Return the (x, y) coordinate for the center point of the cell that contains the specified text.  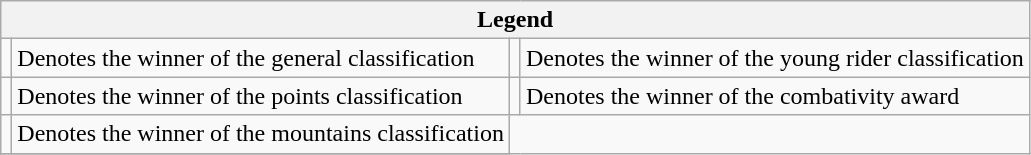
Denotes the winner of the young rider classification (774, 58)
Legend (516, 20)
Denotes the winner of the points classification (261, 96)
Denotes the winner of the general classification (261, 58)
Denotes the winner of the mountains classification (261, 134)
Denotes the winner of the combativity award (774, 96)
